Locate the cell with the specified text and output its (X, Y) center coordinate. 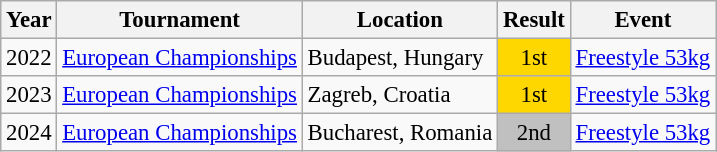
2022 (29, 58)
Location (400, 20)
Year (29, 20)
2nd (534, 133)
Event (642, 20)
Zagreb, Croatia (400, 95)
Result (534, 20)
2024 (29, 133)
Budapest, Hungary (400, 58)
2023 (29, 95)
Bucharest, Romania (400, 133)
Tournament (180, 20)
